Locate the cell with the specified text and output its (x, y) center coordinate. 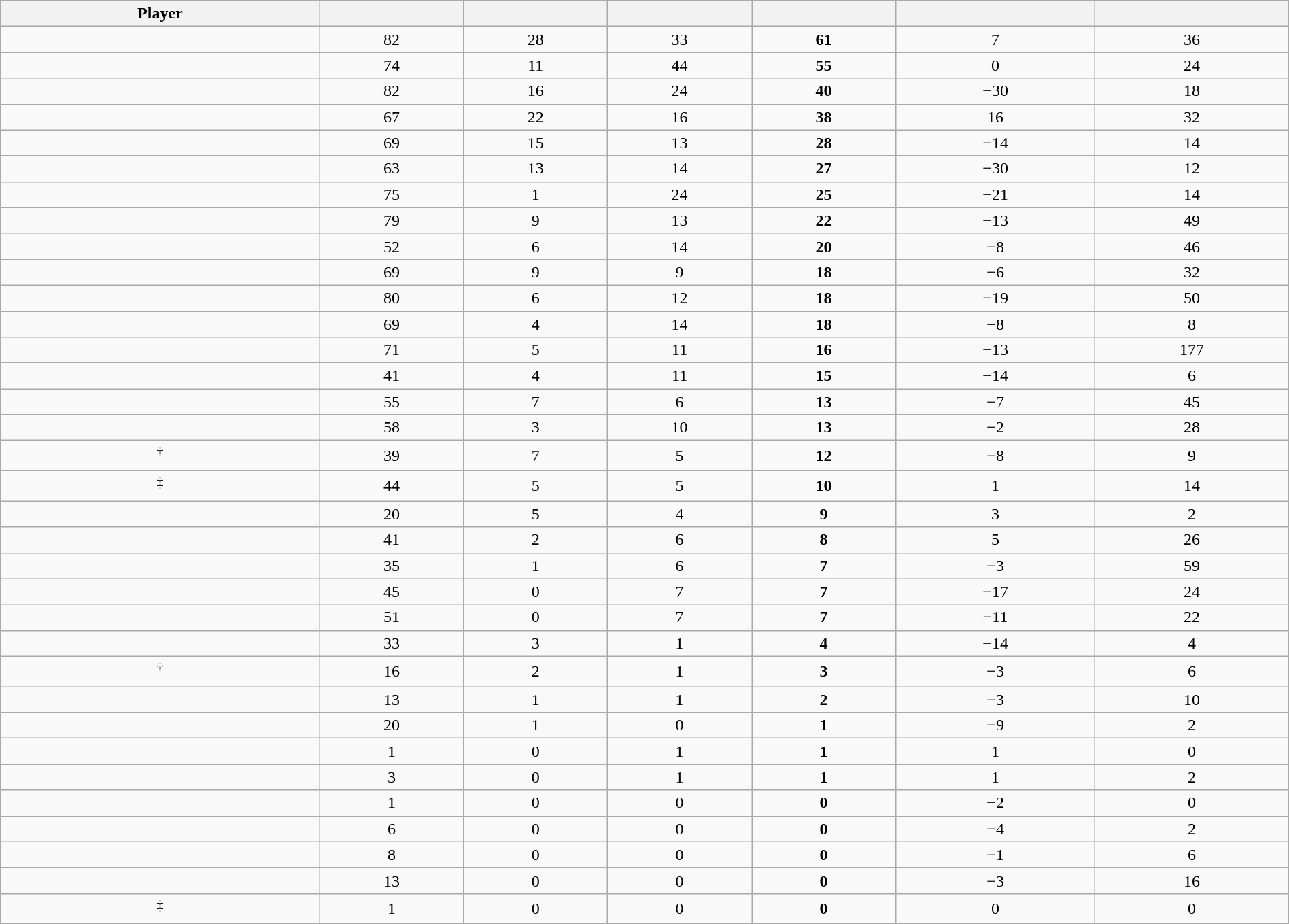
Player (160, 14)
−1 (995, 855)
177 (1192, 350)
49 (1192, 220)
61 (824, 39)
74 (392, 65)
40 (824, 91)
26 (1192, 540)
39 (392, 456)
−17 (995, 592)
80 (392, 298)
36 (1192, 39)
67 (392, 117)
58 (392, 428)
79 (392, 220)
−9 (995, 725)
52 (392, 246)
51 (392, 617)
71 (392, 350)
27 (824, 169)
25 (824, 194)
−6 (995, 272)
38 (824, 117)
35 (392, 566)
75 (392, 194)
−19 (995, 298)
46 (1192, 246)
−21 (995, 194)
−11 (995, 617)
−4 (995, 829)
59 (1192, 566)
50 (1192, 298)
63 (392, 169)
−7 (995, 402)
